Provide the [x, y] coordinate of the cell's center where the given text is located.  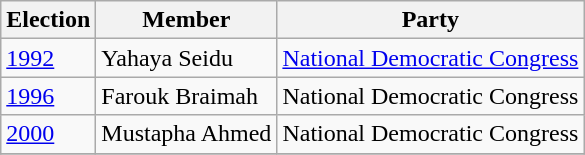
2000 [48, 134]
Yahaya Seidu [186, 58]
Farouk Braimah [186, 96]
Party [430, 20]
1992 [48, 58]
Election [48, 20]
1996 [48, 96]
Member [186, 20]
Mustapha Ahmed [186, 134]
